Identify which cell holds the provided text, then report its (X, Y) central coordinate. 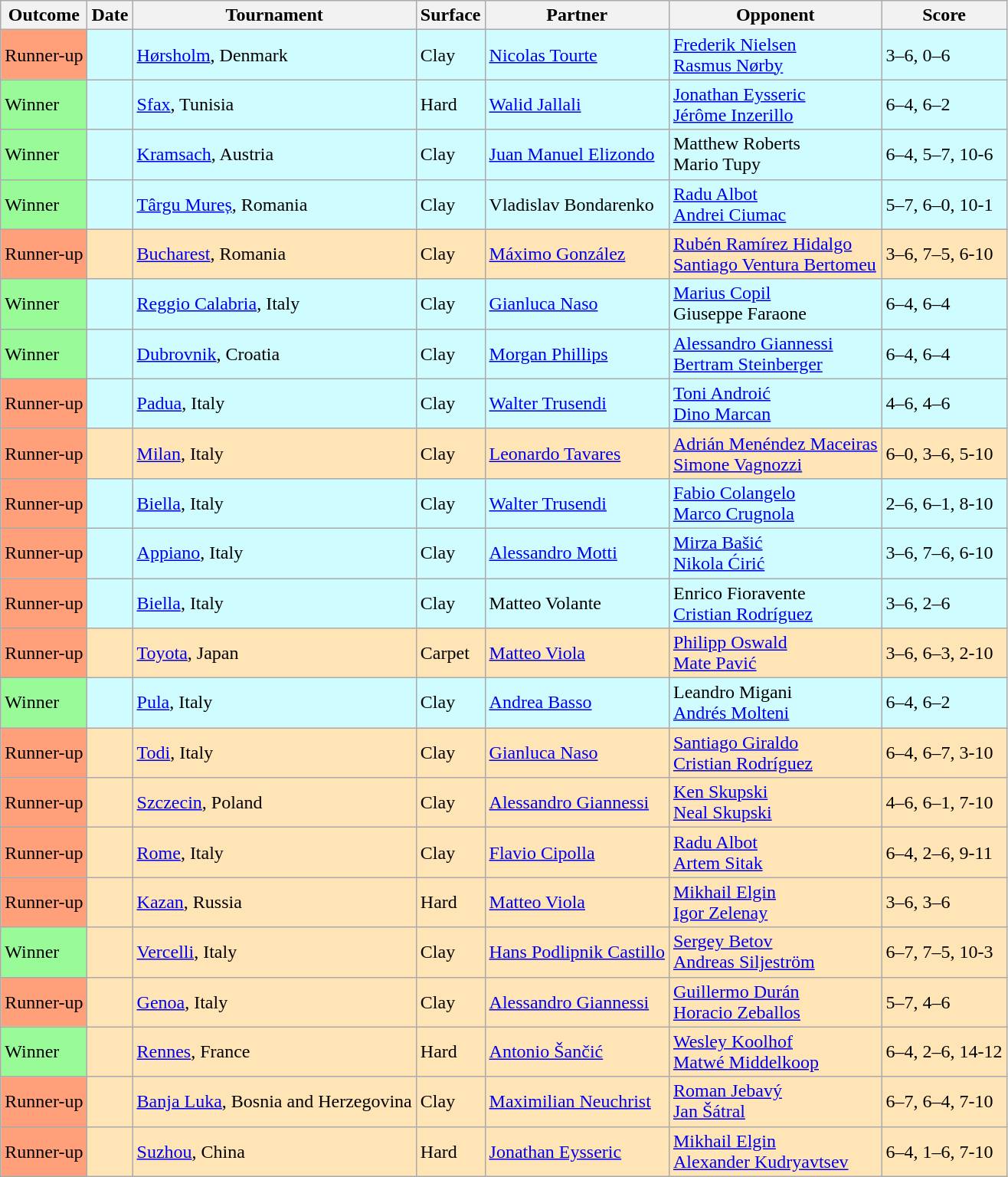
3–6, 6–3, 2-10 (944, 653)
6–4, 2–6, 9-11 (944, 852)
5–7, 6–0, 10-1 (944, 204)
Roman Jebavý Jan Šátral (775, 1102)
Walid Jallali (577, 104)
Padua, Italy (274, 403)
Hørsholm, Denmark (274, 55)
Todi, Italy (274, 752)
Enrico Fioravente Cristian Rodríguez (775, 602)
Date (110, 15)
Rubén Ramírez Hidalgo Santiago Ventura Bertomeu (775, 254)
Alessandro Motti (577, 553)
Juan Manuel Elizondo (577, 155)
6–0, 3–6, 5-10 (944, 454)
2–6, 6–1, 8-10 (944, 503)
Partner (577, 15)
Matthew Roberts Mario Tupy (775, 155)
3–6, 2–6 (944, 602)
5–7, 4–6 (944, 1002)
Matteo Volante (577, 602)
Vladislav Bondarenko (577, 204)
Radu Albot Andrei Ciumac (775, 204)
3–6, 7–6, 6-10 (944, 553)
Guillermo Durán Horacio Zeballos (775, 1002)
6–7, 6–4, 7-10 (944, 1102)
Tournament (274, 15)
Hans Podlipnik Castillo (577, 952)
Adrián Menéndez Maceiras Simone Vagnozzi (775, 454)
Târgu Mureș, Romania (274, 204)
3–6, 3–6 (944, 903)
Morgan Phillips (577, 354)
Bucharest, Romania (274, 254)
Alessandro Giannessi Bertram Steinberger (775, 354)
Szczecin, Poland (274, 803)
Vercelli, Italy (274, 952)
3–6, 0–6 (944, 55)
Fabio Colangelo Marco Crugnola (775, 503)
Ken Skupski Neal Skupski (775, 803)
Kramsach, Austria (274, 155)
Appiano, Italy (274, 553)
6–4, 6–7, 3-10 (944, 752)
Surface (450, 15)
Sergey Betov Andreas Siljeström (775, 952)
Jonathan Eysseric Jérôme Inzerillo (775, 104)
4–6, 4–6 (944, 403)
Suzhou, China (274, 1151)
Radu Albot Artem Sitak (775, 852)
Marius Copil Giuseppe Faraone (775, 303)
Nicolas Tourte (577, 55)
Wesley Koolhof Matwé Middelkoop (775, 1051)
Outcome (44, 15)
6–7, 7–5, 10-3 (944, 952)
Opponent (775, 15)
Banja Luka, Bosnia and Herzegovina (274, 1102)
Genoa, Italy (274, 1002)
Carpet (450, 653)
Reggio Calabria, Italy (274, 303)
Milan, Italy (274, 454)
3–6, 7–5, 6-10 (944, 254)
Pula, Italy (274, 703)
Mikhail Elgin Igor Zelenay (775, 903)
Dubrovnik, Croatia (274, 354)
Mikhail Elgin Alexander Kudryavtsev (775, 1151)
Philipp Oswald Mate Pavić (775, 653)
Sfax, Tunisia (274, 104)
Jonathan Eysseric (577, 1151)
Andrea Basso (577, 703)
Leonardo Tavares (577, 454)
Toyota, Japan (274, 653)
4–6, 6–1, 7-10 (944, 803)
Leandro Migani Andrés Molteni (775, 703)
Antonio Šančić (577, 1051)
Santiago Giraldo Cristian Rodríguez (775, 752)
Flavio Cipolla (577, 852)
Toni Androić Dino Marcan (775, 403)
Frederik Nielsen Rasmus Nørby (775, 55)
6–4, 2–6, 14-12 (944, 1051)
Maximilian Neuchrist (577, 1102)
6–4, 1–6, 7-10 (944, 1151)
Máximo González (577, 254)
Score (944, 15)
Rennes, France (274, 1051)
Kazan, Russia (274, 903)
Rome, Italy (274, 852)
Mirza Bašić Nikola Ćirić (775, 553)
6–4, 5–7, 10-6 (944, 155)
